Scan for the cell matching the given text and deliver its (X, Y) coordinate at center. 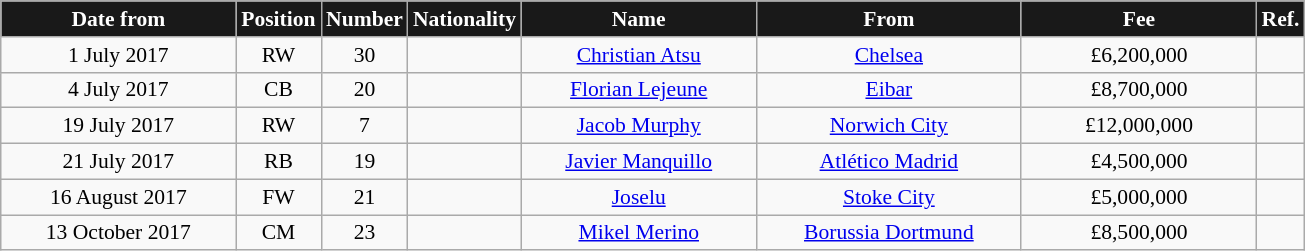
Number (364, 19)
Stoke City (888, 197)
£4,500,000 (1138, 162)
16 August 2017 (118, 197)
7 (364, 126)
Borussia Dortmund (888, 233)
Florian Lejeune (638, 90)
Date from (118, 19)
21 July 2017 (118, 162)
21 (364, 197)
FW (278, 197)
From (888, 19)
CB (278, 90)
£8,700,000 (1138, 90)
19 (364, 162)
Fee (1138, 19)
£8,500,000 (1138, 233)
Jacob Murphy (638, 126)
£12,000,000 (1138, 126)
Name (638, 19)
Position (278, 19)
£6,200,000 (1138, 55)
CM (278, 233)
30 (364, 55)
13 October 2017 (118, 233)
Joselu (638, 197)
RB (278, 162)
£5,000,000 (1138, 197)
Norwich City (888, 126)
Ref. (1281, 19)
Mikel Merino (638, 233)
4 July 2017 (118, 90)
Javier Manquillo (638, 162)
23 (364, 233)
20 (364, 90)
19 July 2017 (118, 126)
Nationality (464, 19)
Christian Atsu (638, 55)
Eibar (888, 90)
1 July 2017 (118, 55)
Atlético Madrid (888, 162)
Chelsea (888, 55)
